Extract the (x, y) coordinate from the center of the cell holding the provided text.  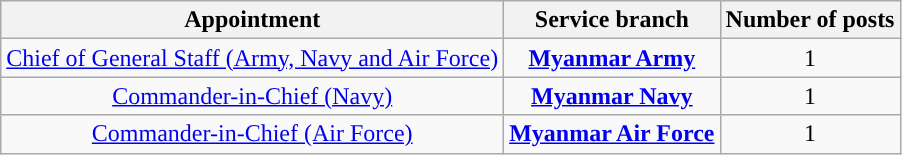
Myanmar Navy (612, 96)
Number of posts (810, 20)
Myanmar Air Force (612, 134)
Commander-in-Chief (Navy) (252, 96)
Service branch (612, 20)
Myanmar Army (612, 58)
Commander-in-Chief (Air Force) (252, 134)
Appointment (252, 20)
Chief of General Staff (Army, Navy and Air Force) (252, 58)
